Capture the cell that displays the provided text and extract its (x, y) central coordinate. 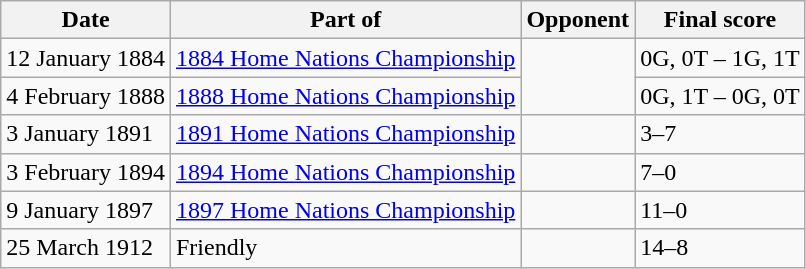
Opponent (578, 20)
3 February 1894 (86, 172)
0G, 0T – 1G, 1T (720, 58)
0G, 1T – 0G, 0T (720, 96)
Date (86, 20)
1891 Home Nations Championship (345, 134)
7–0 (720, 172)
Friendly (345, 248)
3 January 1891 (86, 134)
14–8 (720, 248)
11–0 (720, 210)
1897 Home Nations Championship (345, 210)
4 February 1888 (86, 96)
Part of (345, 20)
Final score (720, 20)
12 January 1884 (86, 58)
1884 Home Nations Championship (345, 58)
1894 Home Nations Championship (345, 172)
9 January 1897 (86, 210)
25 March 1912 (86, 248)
1888 Home Nations Championship (345, 96)
3–7 (720, 134)
